From the cell containing the given text, extract its center point as [X, Y] coordinate. 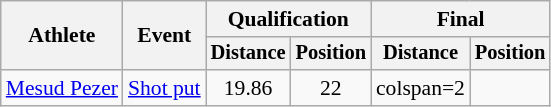
Shot put [164, 88]
22 [331, 88]
Athlete [62, 36]
Mesud Pezer [62, 88]
Event [164, 36]
colspan=2 [420, 88]
Qualification [288, 19]
Final [460, 19]
19.86 [248, 88]
